Scan for the cell matching the given text and deliver its [x, y] coordinate at center. 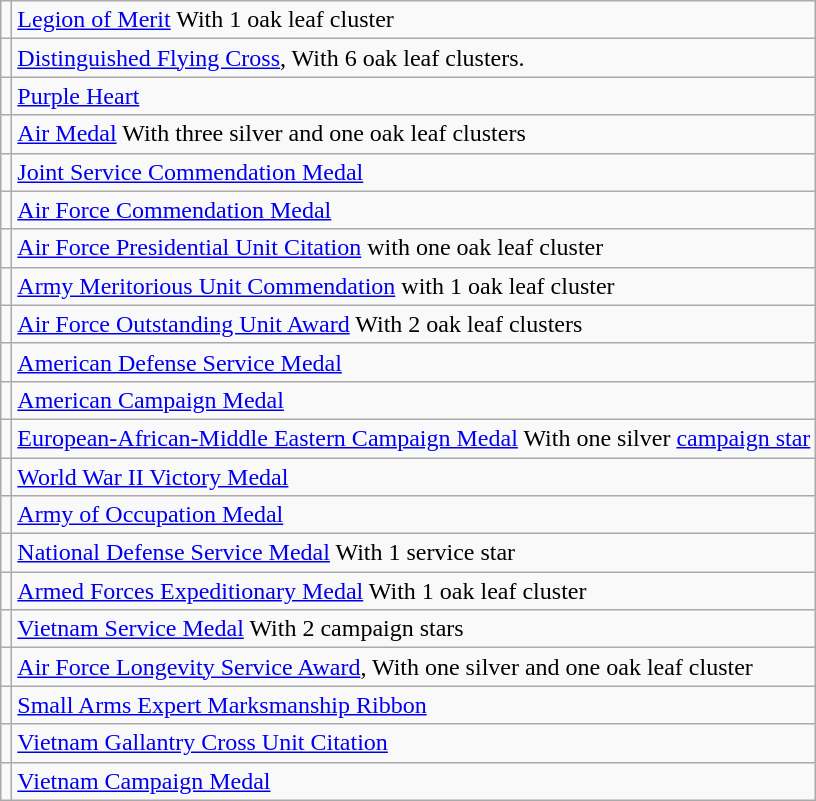
American Campaign Medal [414, 400]
Purple Heart [414, 96]
Air Medal With three silver and one oak leaf clusters [414, 134]
Vietnam Service Medal With 2 campaign stars [414, 629]
Air Force Presidential Unit Citation with one oak leaf cluster [414, 248]
Armed Forces Expeditionary Medal With 1 oak leaf cluster [414, 591]
Joint Service Commendation Medal [414, 172]
American Defense Service Medal [414, 362]
Air Force Longevity Service Award, With one silver and one oak leaf cluster [414, 667]
Air Force Outstanding Unit Award With 2 oak leaf clusters [414, 324]
World War II Victory Medal [414, 477]
National Defense Service Medal With 1 service star [414, 553]
Vietnam Campaign Medal [414, 781]
Vietnam Gallantry Cross Unit Citation [414, 743]
Army of Occupation Medal [414, 515]
Legion of Merit With 1 oak leaf cluster [414, 20]
Army Meritorious Unit Commendation with 1 oak leaf cluster [414, 286]
European-African-Middle Eastern Campaign Medal With one silver campaign star [414, 438]
Air Force Commendation Medal [414, 210]
Small Arms Expert Marksmanship Ribbon [414, 705]
Distinguished Flying Cross, With 6 oak leaf clusters. [414, 58]
